Output the [x, y] coordinate of the center of the cell containing the given text.  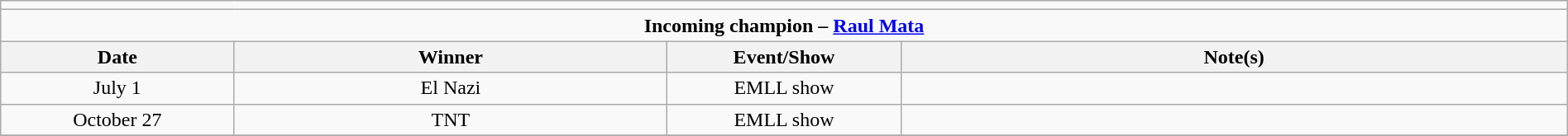
Event/Show [784, 57]
Note(s) [1234, 57]
July 1 [117, 88]
Date [117, 57]
October 27 [117, 120]
El Nazi [451, 88]
Winner [451, 57]
TNT [451, 120]
Incoming champion – Raul Mata [784, 26]
